Extract the (X, Y) coordinate from the center of the cell holding the provided text.  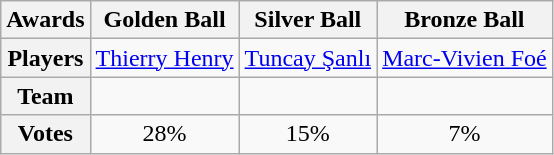
Votes (46, 134)
7% (465, 134)
15% (308, 134)
Awards (46, 20)
Thierry Henry (164, 58)
Players (46, 58)
Team (46, 96)
Tuncay Şanlı (308, 58)
Bronze Ball (465, 20)
Marc-Vivien Foé (465, 58)
Silver Ball (308, 20)
Golden Ball (164, 20)
28% (164, 134)
